Return (X, Y) of the center of cell containing provided text 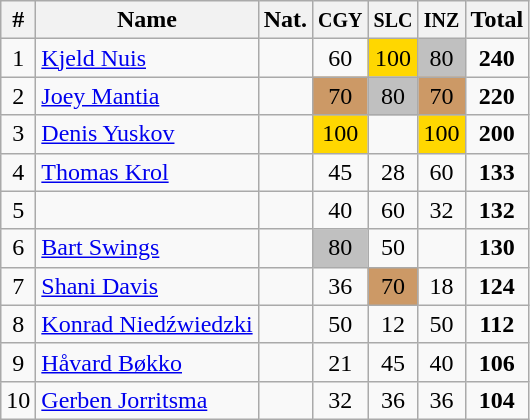
Total (497, 20)
3 (18, 134)
112 (497, 324)
Nat. (285, 20)
9 (18, 362)
104 (497, 400)
Kjeld Nuis (147, 58)
SLC (393, 20)
Name (147, 20)
INZ (442, 20)
106 (497, 362)
Bart Swings (147, 248)
Denis Yuskov (147, 134)
1 (18, 58)
Joey Mantia (147, 96)
Shani Davis (147, 286)
Håvard Bøkko (147, 362)
8 (18, 324)
# (18, 20)
220 (497, 96)
18 (442, 286)
Thomas Krol (147, 172)
CGY (341, 20)
6 (18, 248)
7 (18, 286)
133 (497, 172)
200 (497, 134)
Gerben Jorritsma (147, 400)
28 (393, 172)
21 (341, 362)
10 (18, 400)
124 (497, 286)
4 (18, 172)
12 (393, 324)
Konrad Niedźwiedzki (147, 324)
2 (18, 96)
132 (497, 210)
240 (497, 58)
5 (18, 210)
130 (497, 248)
